For the text-containing cell, return its midpoint in (X, Y) coordinate format. 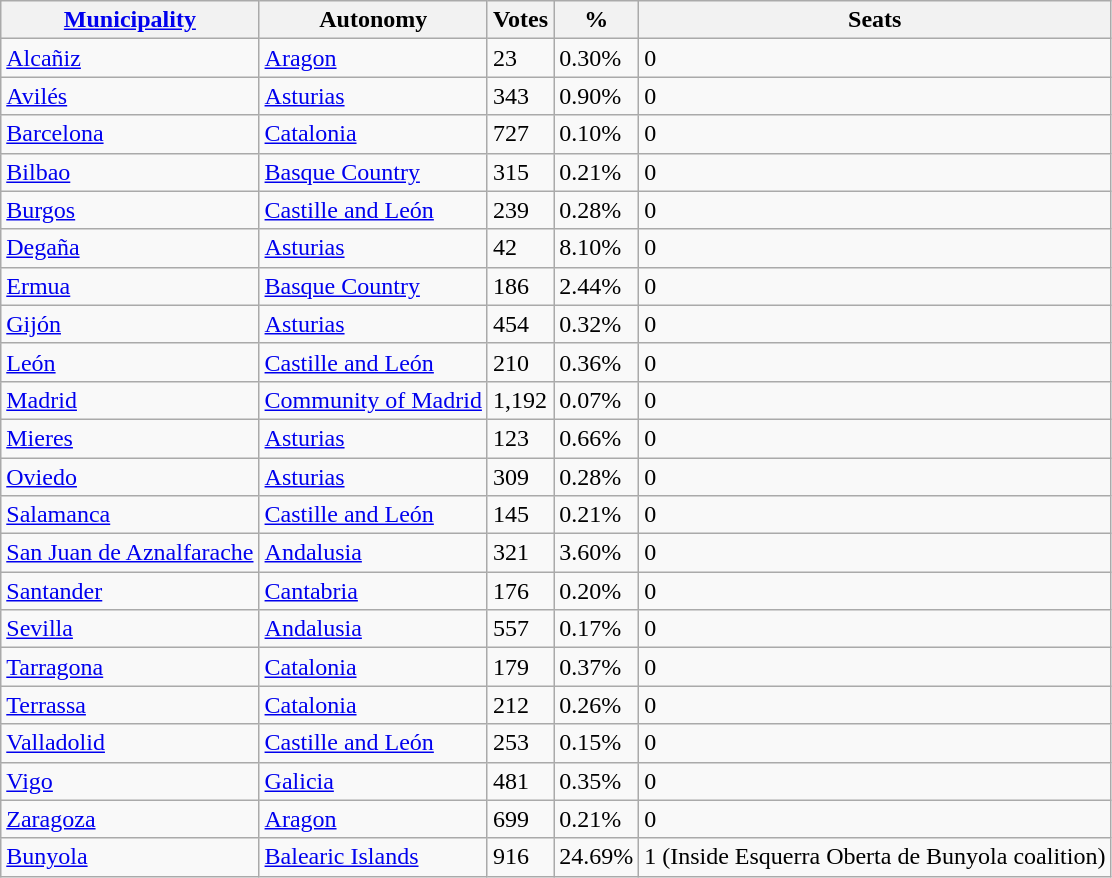
Santander (130, 591)
0.07% (596, 400)
179 (520, 667)
2.44% (596, 286)
309 (520, 477)
Votes (520, 20)
Bilbao (130, 172)
Sevilla (130, 629)
Valladolid (130, 743)
Balearic Islands (373, 857)
42 (520, 248)
321 (520, 553)
Alcañiz (130, 58)
0.17% (596, 629)
0.35% (596, 781)
Mieres (130, 438)
23 (520, 58)
0.36% (596, 362)
% (596, 20)
1,192 (520, 400)
Municipality (130, 20)
176 (520, 591)
San Juan de Aznalfarache (130, 553)
212 (520, 705)
210 (520, 362)
Seats (875, 20)
Bunyola (130, 857)
0.26% (596, 705)
699 (520, 819)
0.37% (596, 667)
186 (520, 286)
Zaragoza (130, 819)
8.10% (596, 248)
León (130, 362)
Terrassa (130, 705)
Autonomy (373, 20)
3.60% (596, 553)
454 (520, 324)
Salamanca (130, 515)
239 (520, 210)
0.15% (596, 743)
0.20% (596, 591)
Galicia (373, 781)
Oviedo (130, 477)
0.90% (596, 96)
343 (520, 96)
916 (520, 857)
145 (520, 515)
Tarragona (130, 667)
0.10% (596, 134)
253 (520, 743)
0.66% (596, 438)
315 (520, 172)
1 (Inside Esquerra Oberta de Bunyola coalition) (875, 857)
Vigo (130, 781)
Ermua (130, 286)
Burgos (130, 210)
0.32% (596, 324)
Community of Madrid (373, 400)
Avilés (130, 96)
481 (520, 781)
Barcelona (130, 134)
24.69% (596, 857)
Gijón (130, 324)
727 (520, 134)
557 (520, 629)
Madrid (130, 400)
0.30% (596, 58)
Degaña (130, 248)
Cantabria (373, 591)
123 (520, 438)
